Output the (X, Y) coordinate of the center of the cell containing the given text.  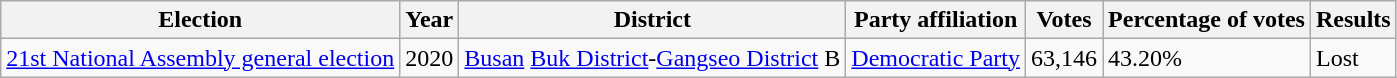
Democratic Party (936, 58)
21st National Assembly general election (200, 58)
Busan Buk District-Gangseo District B (652, 58)
Percentage of votes (1207, 20)
District (652, 20)
Lost (1353, 58)
43.20% (1207, 58)
Votes (1064, 20)
63,146 (1064, 58)
Election (200, 20)
Party affiliation (936, 20)
Results (1353, 20)
Year (430, 20)
2020 (430, 58)
